Scan for the cell matching the given text and deliver its [x, y] coordinate at center. 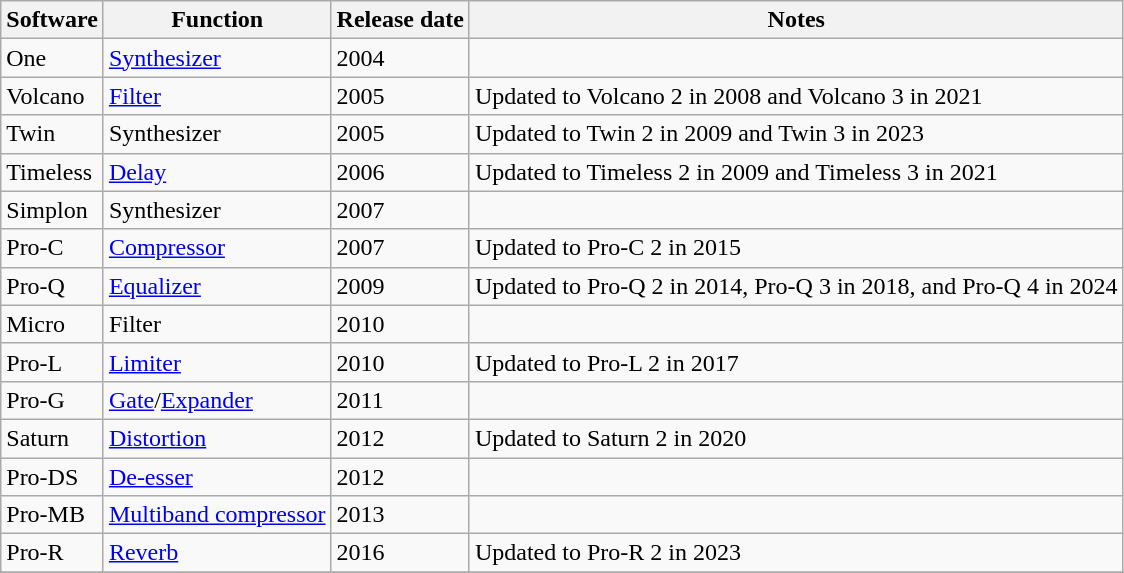
Gate/Expander [217, 400]
Limiter [217, 362]
Multiband compressor [217, 515]
Equalizer [217, 286]
Twin [52, 134]
Timeless [52, 172]
Updated to Timeless 2 in 2009 and Timeless 3 in 2021 [796, 172]
2004 [400, 58]
2009 [400, 286]
2016 [400, 553]
Pro-DS [52, 477]
Updated to Pro-Q 2 in 2014, Pro-Q 3 in 2018, and Pro-Q 4 in 2024 [796, 286]
De-esser [217, 477]
2011 [400, 400]
Pro-L [52, 362]
Notes [796, 20]
Delay [217, 172]
Software [52, 20]
2013 [400, 515]
Reverb [217, 553]
Release date [400, 20]
Updated to Pro-L 2 in 2017 [796, 362]
Pro-Q [52, 286]
Compressor [217, 248]
Pro-MB [52, 515]
Pro-R [52, 553]
Pro-G [52, 400]
Saturn [52, 438]
Function [217, 20]
Updated to Twin 2 in 2009 and Twin 3 in 2023 [796, 134]
Updated to Saturn 2 in 2020 [796, 438]
Distortion [217, 438]
Volcano [52, 96]
One [52, 58]
Pro-C [52, 248]
Updated to Volcano 2 in 2008 and Volcano 3 in 2021 [796, 96]
Updated to Pro-C 2 in 2015 [796, 248]
2006 [400, 172]
Simplon [52, 210]
Micro [52, 324]
Updated to Pro-R 2 in 2023 [796, 553]
